Capture the cell that displays the provided text and extract its [X, Y] central coordinate. 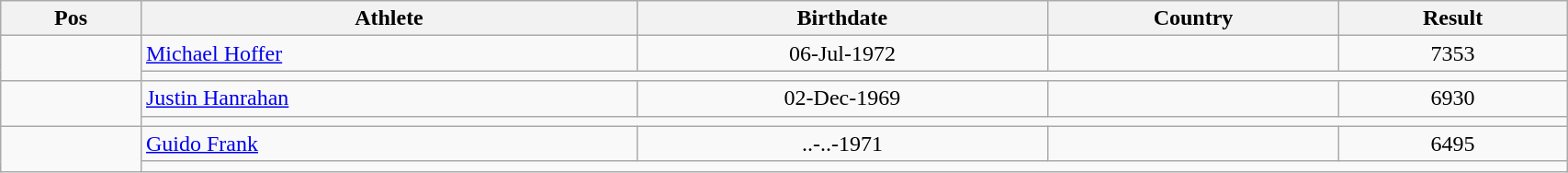
..-..-1971 [841, 144]
Result [1453, 18]
06-Jul-1972 [841, 53]
6930 [1453, 98]
Birthdate [841, 18]
6495 [1453, 144]
Justin Hanrahan [389, 98]
7353 [1453, 53]
Pos [72, 18]
Michael Hoffer [389, 53]
Country [1192, 18]
02-Dec-1969 [841, 98]
Athlete [389, 18]
Guido Frank [389, 144]
